Locate the cell with the specified text and output its (x, y) center coordinate. 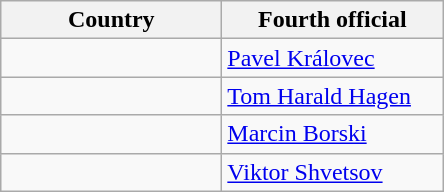
Tom Harald Hagen (332, 96)
Fourth official (332, 20)
Marcin Borski (332, 134)
Pavel Královec (332, 58)
Viktor Shvetsov (332, 172)
Country (112, 20)
